From the cell containing the given text, extract its center point as [x, y] coordinate. 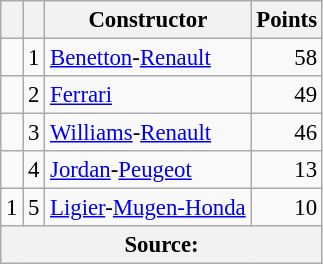
2 [34, 95]
13 [286, 170]
5 [34, 208]
Points [286, 20]
Benetton-Renault [148, 58]
Ligier-Mugen-Honda [148, 208]
4 [34, 170]
Williams-Renault [148, 133]
Ferrari [148, 95]
58 [286, 58]
Source: [162, 245]
49 [286, 95]
10 [286, 208]
46 [286, 133]
Jordan-Peugeot [148, 170]
3 [34, 133]
Constructor [148, 20]
